Return the [x, y] coordinate for the center point of the cell that contains the specified text.  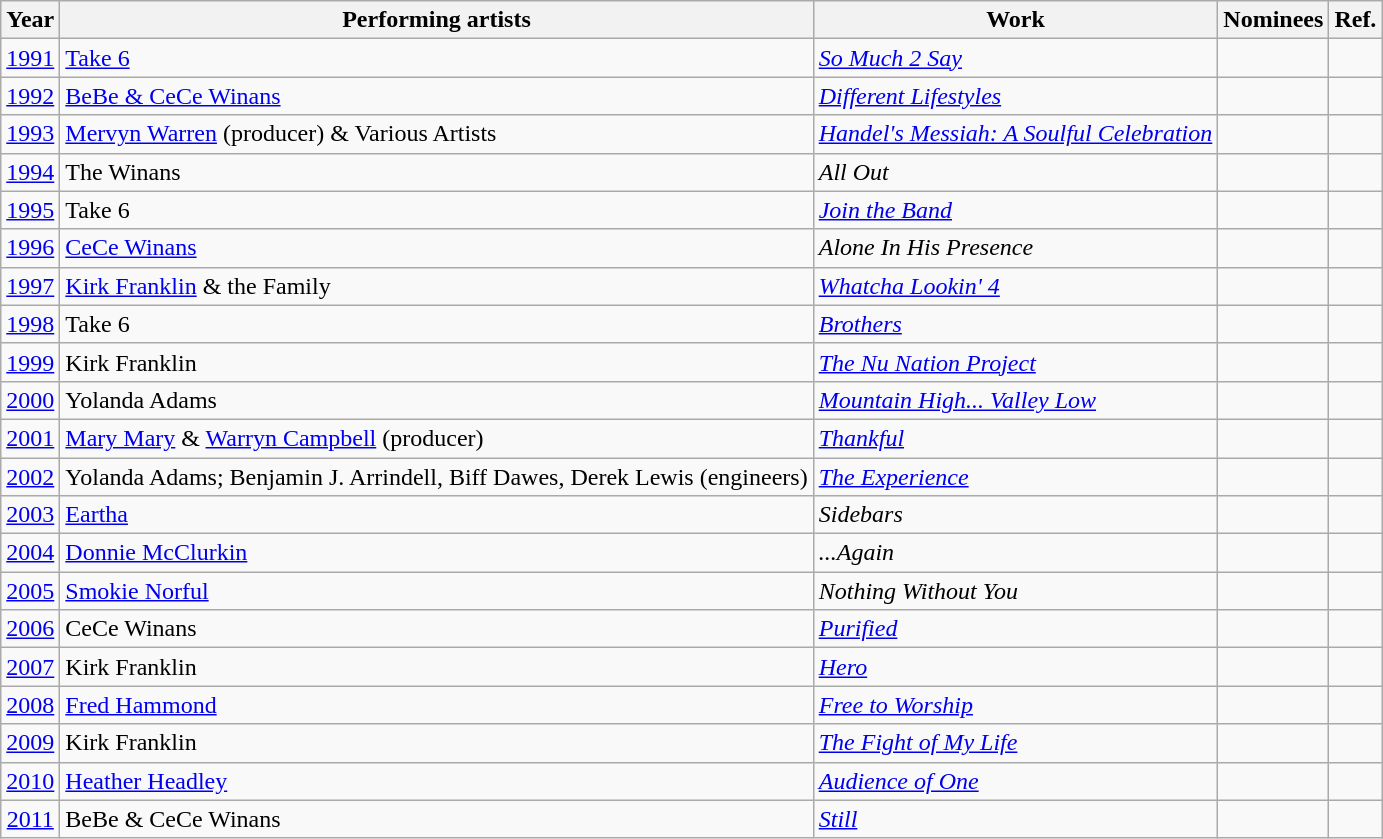
2011 [30, 819]
Still [1016, 819]
All Out [1016, 172]
Fred Hammond [436, 705]
Smokie Norful [436, 591]
1998 [30, 324]
Nominees [1274, 20]
So Much 2 Say [1016, 58]
2003 [30, 515]
2010 [30, 781]
Audience of One [1016, 781]
Eartha [436, 515]
The Experience [1016, 477]
2007 [30, 667]
2008 [30, 705]
2005 [30, 591]
Mountain High... Valley Low [1016, 400]
Performing artists [436, 20]
2002 [30, 477]
...Again [1016, 553]
Mary Mary & Warryn Campbell (producer) [436, 438]
The Winans [436, 172]
Yolanda Adams [436, 400]
Thankful [1016, 438]
1997 [30, 286]
Alone In His Presence [1016, 248]
1994 [30, 172]
Kirk Franklin & the Family [436, 286]
Heather Headley [436, 781]
Whatcha Lookin' 4 [1016, 286]
Donnie McClurkin [436, 553]
1999 [30, 362]
Purified [1016, 629]
Year [30, 20]
1995 [30, 210]
Free to Worship [1016, 705]
2000 [30, 400]
1996 [30, 248]
The Nu Nation Project [1016, 362]
Hero [1016, 667]
Different Lifestyles [1016, 96]
Nothing Without You [1016, 591]
Mervyn Warren (producer) & Various Artists [436, 134]
1991 [30, 58]
Ref. [1356, 20]
Yolanda Adams; Benjamin J. Arrindell, Biff Dawes, Derek Lewis (engineers) [436, 477]
2004 [30, 553]
The Fight of My Life [1016, 743]
1992 [30, 96]
Join the Band [1016, 210]
Handel's Messiah: A Soulful Celebration [1016, 134]
2001 [30, 438]
2009 [30, 743]
2006 [30, 629]
Work [1016, 20]
Sidebars [1016, 515]
Brothers [1016, 324]
1993 [30, 134]
